Find where the given text appears and provide that cell's center as [x, y] coordinate. 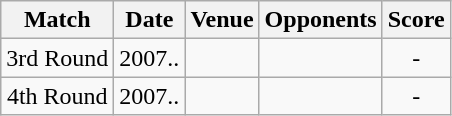
3rd Round [58, 58]
Venue [222, 20]
Score [416, 20]
Match [58, 20]
Opponents [320, 20]
Date [150, 20]
4th Round [58, 96]
